Extract the [X, Y] coordinate from the center of the cell holding the provided text.  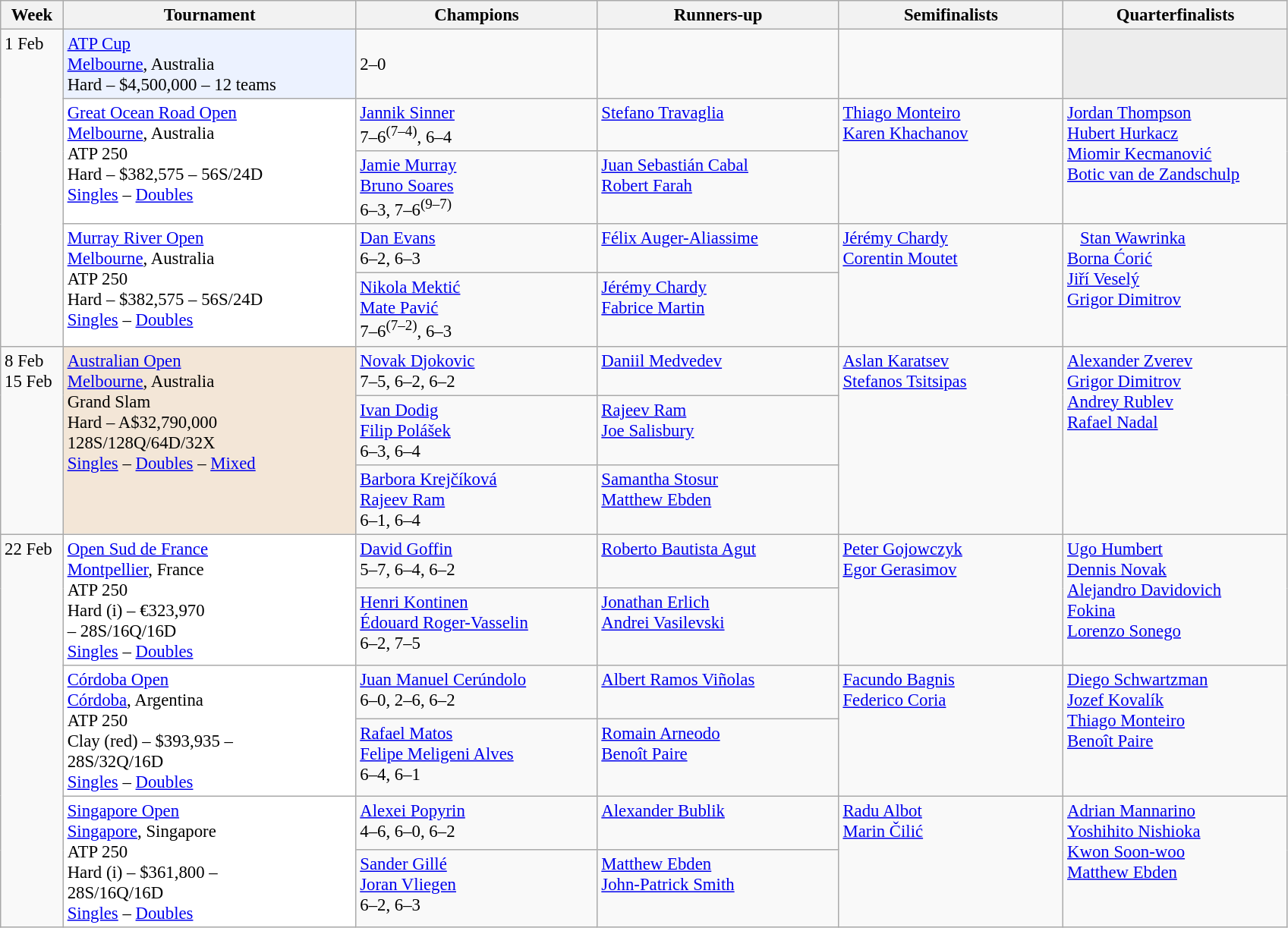
Juan Manuel Cerúndolo 6–0, 2–6, 6–2 [477, 692]
Ugo Humbert Dennis Novak Alejandro Davidovich Fokina Lorenzo Sonego [1176, 599]
Australian Open Melbourne, Australia Grand Slam Hard – A$32,790,000 128S/128Q/64D/32XSingles – Doubles – Mixed [209, 440]
8 Feb15 Feb [32, 440]
Jannik Sinner 7–6(7–4), 6–4 [477, 124]
Romain Arneodo Benoît Paire [718, 757]
Thiago Monteiro Karen Khachanov [951, 161]
Alexei Popyrin 4–6, 6–0, 6–2 [477, 823]
Runners-up [718, 15]
Jérémy Chardy Fabrice Martin [718, 310]
Roberto Bautista Agut [718, 562]
Henri Kontinen Édouard Roger-Vasselin 6–2, 7–5 [477, 627]
Open Sud de France Montpellier, France ATP 250Hard (i) – €323,970 – 28S/16Q/16D Singles – Doubles [209, 599]
Albert Ramos Viñolas [718, 692]
Semifinalists [951, 15]
Alexander Zverev Grigor Dimitrov Andrey Rublev Rafael Nadal [1176, 440]
2–0 [477, 64]
Alexander Bublik [718, 823]
Murray River Open Melbourne, Australia ATP 250 Hard – $382,575 – 56S/24D Singles – Doubles [209, 285]
Córdoba Open Córdoba, Argentina ATP 250 Clay (red) – $393,935 – 28S/32Q/16D Singles – Doubles [209, 731]
1 Feb [32, 188]
Jordan Thompson Hubert Hurkacz Miomir Kecmanović Botic van de Zandschulp [1176, 161]
Rajeev Ram Joe Salisbury [718, 430]
Daniil Medvedev [718, 370]
Tournament [209, 15]
Singapore Open Singapore, Singapore ATP 250 Hard (i) – $361,800 – 28S/16Q/16D Singles – Doubles [209, 862]
Adrian Mannarino Yoshihito Nishioka Kwon Soon-woo Matthew Ebden [1176, 862]
David Goffin 5–7, 6–4, 6–2 [477, 562]
Aslan Karatsev Stefanos Tsitsipas [951, 440]
Samantha Stosur Matthew Ebden [718, 499]
Peter Gojowczyk Egor Gerasimov [951, 599]
Champions [477, 15]
Quarterfinalists [1176, 15]
Radu Albot Marin Čilić [951, 862]
Barbora Krejčíková Rajeev Ram 6–1, 6–4 [477, 499]
Félix Auger-Aliassime [718, 249]
22 Feb [32, 731]
Jamie Murray Bruno Soares 6–3, 7–6(9–7) [477, 187]
Juan Sebastián Cabal Robert Farah [718, 187]
Ivan Dodig Filip Polášek 6–3, 6–4 [477, 430]
ATP Cup Melbourne, Australia Hard – $4,500,000 – 12 teams [209, 64]
Diego Schwartzman Jozef Kovalík Thiago Monteiro Benoît Paire [1176, 731]
Dan Evans 6–2, 6–3 [477, 249]
Great Ocean Road Open Melbourne, Australia ATP 250 Hard – $382,575 – 56S/24D Singles – Doubles [209, 161]
Sander Gillé Joran Vliegen 6–2, 6–3 [477, 889]
Matthew Ebden John-Patrick Smith [718, 889]
Rafael Matos Felipe Meligeni Alves 6–4, 6–1 [477, 757]
Nikola Mektić Mate Pavić 7–6(7–2), 6–3 [477, 310]
Jonathan Erlich Andrei Vasilevski [718, 627]
Jérémy Chardy Corentin Moutet [951, 285]
Stan Wawrinka Borna Ćorić Jiří Veselý Grigor Dimitrov [1176, 285]
Week [32, 15]
Novak Djokovic 7–5, 6–2, 6–2 [477, 370]
Facundo Bagnis Federico Coria [951, 731]
Stefano Travaglia [718, 124]
